Output the [X, Y] coordinate of the center of the cell containing the given text.  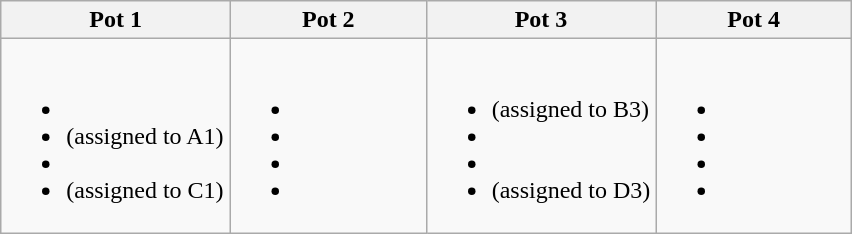
(assigned to A1) (assigned to C1) [116, 136]
Pot 1 [116, 20]
Pot 4 [754, 20]
Pot 2 [328, 20]
(assigned to B3) (assigned to D3) [541, 136]
Pot 3 [541, 20]
